Output the (X, Y) coordinate of the center of the cell containing the given text.  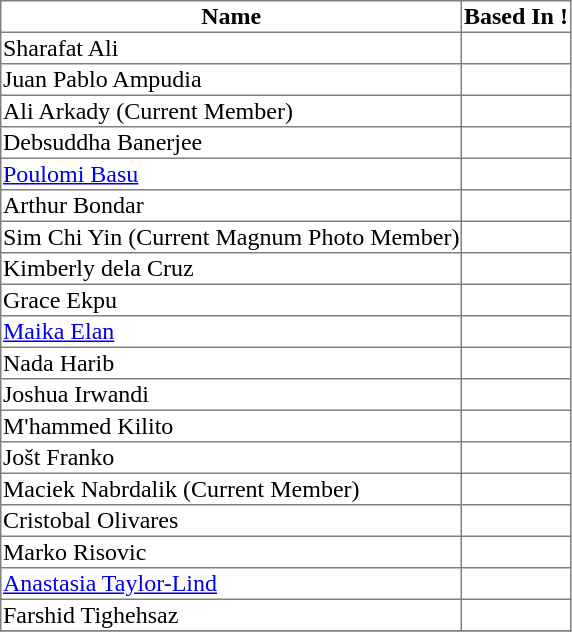
Joshua Irwandi (232, 395)
Poulomi Basu (232, 174)
Anastasia Taylor-Lind (232, 584)
Debsuddha Banerjee (232, 143)
Sharafat Ali (232, 48)
Marko Risovic (232, 552)
Nada Harib (232, 363)
Maciek Nabrdalik (Current Member) (232, 489)
Arthur Bondar (232, 206)
Ali Arkady (Current Member) (232, 111)
Jošt Franko (232, 458)
Juan Pablo Ampudia (232, 80)
M'hammed Kilito (232, 426)
Name (232, 17)
Farshid Tighehsaz (232, 615)
Based In ! (516, 17)
Sim Chi Yin (Current Magnum Photo Member) (232, 237)
Maika Elan (232, 332)
Grace Ekpu (232, 300)
Cristobal Olivares (232, 521)
Kimberly dela Cruz (232, 269)
